Return the [x, y] coordinate for the center point of the cell that contains the specified text.  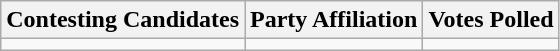
Party Affiliation [334, 20]
Votes Polled [491, 20]
Contesting Candidates [123, 20]
